Return [X, Y] of the center of cell containing provided text 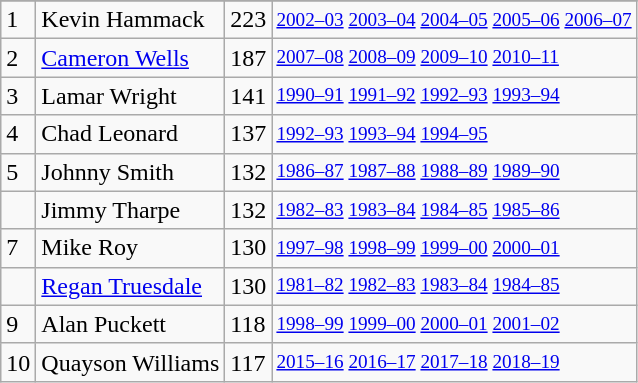
2007–08 2008–09 2009–10 2010–11 [454, 58]
137 [248, 134]
1997–98 1998–99 1999–00 2000–01 [454, 248]
141 [248, 96]
2 [18, 58]
Regan Truesdale [130, 286]
2002–03 2003–04 2004–05 2005–06 2006–07 [454, 20]
1 [18, 20]
Chad Leonard [130, 134]
Lamar Wright [130, 96]
1986–87 1987–88 1988–89 1989–90 [454, 172]
5 [18, 172]
1992–93 1993–94 1994–95 [454, 134]
1982–83 1983–84 1984–85 1985–86 [454, 210]
7 [18, 248]
118 [248, 324]
Kevin Hammack [130, 20]
1998–99 1999–00 2000–01 2001–02 [454, 324]
Cameron Wells [130, 58]
1990–91 1991–92 1992–93 1993–94 [454, 96]
117 [248, 362]
2015–16 2016–17 2017–18 2018–19 [454, 362]
Quayson Williams [130, 362]
3 [18, 96]
Johnny Smith [130, 172]
187 [248, 58]
4 [18, 134]
10 [18, 362]
Jimmy Tharpe [130, 210]
9 [18, 324]
1981–82 1982–83 1983–84 1984–85 [454, 286]
Mike Roy [130, 248]
223 [248, 20]
Alan Puckett [130, 324]
